Scan for the cell matching the given text and deliver its (X, Y) coordinate at center. 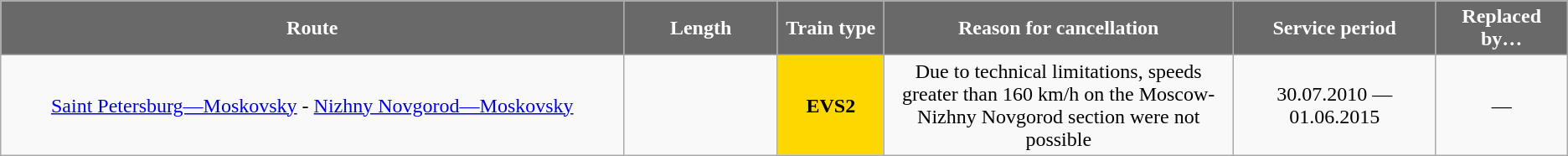
Length (701, 29)
— (1501, 106)
Reason for cancellation (1059, 29)
EVS2 (831, 106)
30.07.2010 — 01.06.2015 (1334, 106)
Route (312, 29)
Saint Petersburg—Moskovsky - Nizhny Novgorod—Moskovsky (312, 106)
Due to technical limitations, speeds greater than 160 km/h on the Moscow-Nizhny Novgorod section were not possible (1059, 106)
Service period (1334, 29)
Replaced by… (1501, 29)
Train type (831, 29)
